Extract the [x, y] coordinate from the center of the cell holding the provided text.  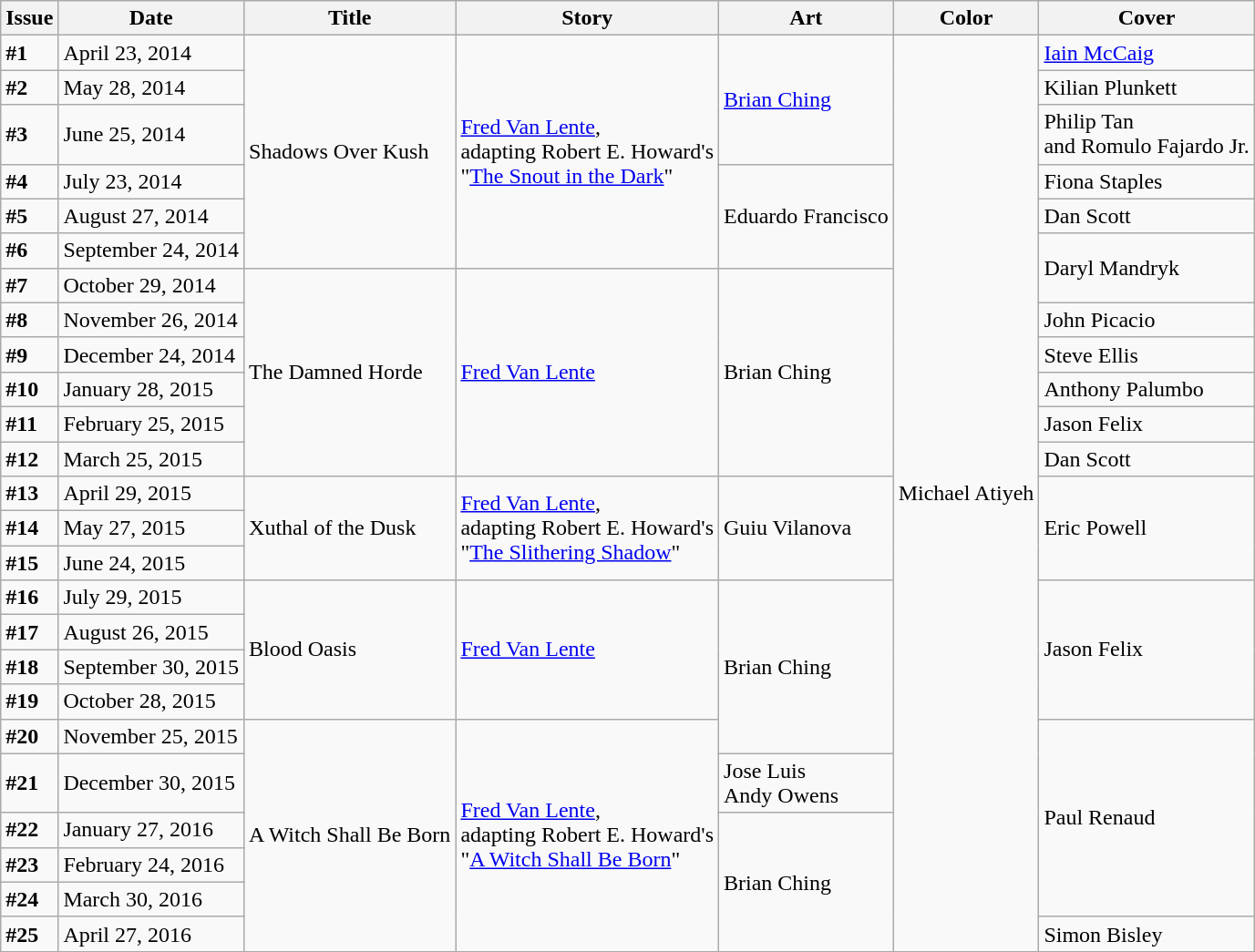
#21 [29, 783]
Anthony Palumbo [1147, 389]
November 25, 2015 [151, 736]
Issue [29, 18]
#23 [29, 865]
December 30, 2015 [151, 783]
October 28, 2015 [151, 701]
#10 [29, 389]
The Damned Horde [350, 372]
#5 [29, 216]
January 27, 2016 [151, 830]
#18 [29, 667]
January 28, 2015 [151, 389]
July 29, 2015 [151, 598]
#17 [29, 632]
Date [151, 18]
#12 [29, 458]
#16 [29, 598]
Story [587, 18]
February 25, 2015 [151, 424]
Michael Atiyeh [966, 494]
#4 [29, 181]
Fred Van Lente,adapting Robert E. Howard's"The Snout in the Dark" [587, 151]
Color [966, 18]
Fiona Staples [1147, 181]
Art [807, 18]
Eric Powell [1147, 528]
Fred Van Lente,adapting Robert E. Howard's "The Slithering Shadow" [587, 528]
#2 [29, 87]
July 23, 2014 [151, 181]
#19 [29, 701]
February 24, 2016 [151, 865]
#22 [29, 830]
#14 [29, 528]
#7 [29, 285]
March 30, 2016 [151, 899]
John Picacio [1147, 320]
October 29, 2014 [151, 285]
#11 [29, 424]
#24 [29, 899]
Title [350, 18]
Jose LuisAndy Owens [807, 783]
#9 [29, 354]
Eduardo Francisco [807, 216]
Cover [1147, 18]
May 28, 2014 [151, 87]
#25 [29, 934]
#13 [29, 494]
June 25, 2014 [151, 135]
May 27, 2015 [151, 528]
Steve Ellis [1147, 354]
Kilian Plunkett [1147, 87]
March 25, 2015 [151, 458]
#20 [29, 736]
#8 [29, 320]
Blood Oasis [350, 650]
#6 [29, 251]
June 24, 2015 [151, 563]
August 26, 2015 [151, 632]
Simon Bisley [1147, 934]
Iain McCaig [1147, 53]
December 24, 2014 [151, 354]
September 30, 2015 [151, 667]
November 26, 2014 [151, 320]
August 27, 2014 [151, 216]
September 24, 2014 [151, 251]
Philip Tanand Romulo Fajardo Jr. [1147, 135]
Daryl Mandryk [1147, 268]
Xuthal of the Dusk [350, 528]
April 23, 2014 [151, 53]
#3 [29, 135]
Fred Van Lente,adapting Robert E. Howard's "A Witch Shall Be Born" [587, 834]
April 27, 2016 [151, 934]
#15 [29, 563]
Paul Renaud [1147, 818]
Guiu Vilanova [807, 528]
Shadows Over Kush [350, 151]
April 29, 2015 [151, 494]
#1 [29, 53]
A Witch Shall Be Born [350, 834]
